Scan for the cell matching the given text and deliver its (X, Y) coordinate at center. 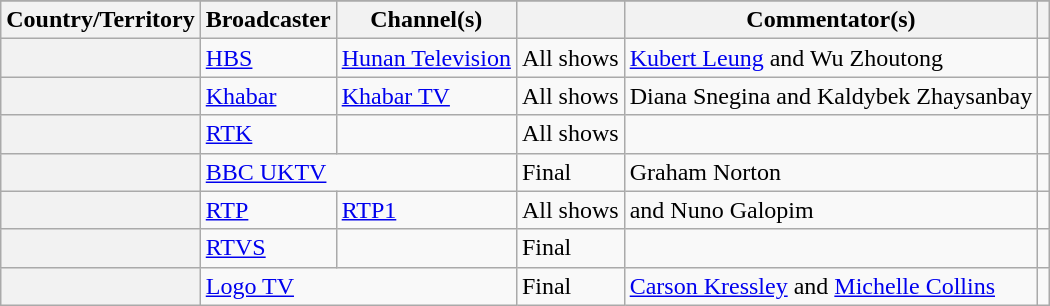
RTVS (268, 248)
Logo TV (358, 286)
RTK (268, 134)
Graham Norton (831, 172)
RTP1 (426, 210)
Country/Territory (100, 20)
and Nuno Galopim (831, 210)
Hunan Television (426, 58)
BBC UKTV (358, 172)
Broadcaster (268, 20)
Channel(s) (426, 20)
Diana Snegina and Kaldybek Zhaysanbay (831, 96)
Kubert Leung and Wu Zhoutong (831, 58)
Khabar TV (426, 96)
Commentator(s) (831, 20)
Khabar (268, 96)
RTP (268, 210)
HBS (268, 58)
Carson Kressley and Michelle Collins (831, 286)
